For the text-containing cell, return its midpoint in (x, y) coordinate format. 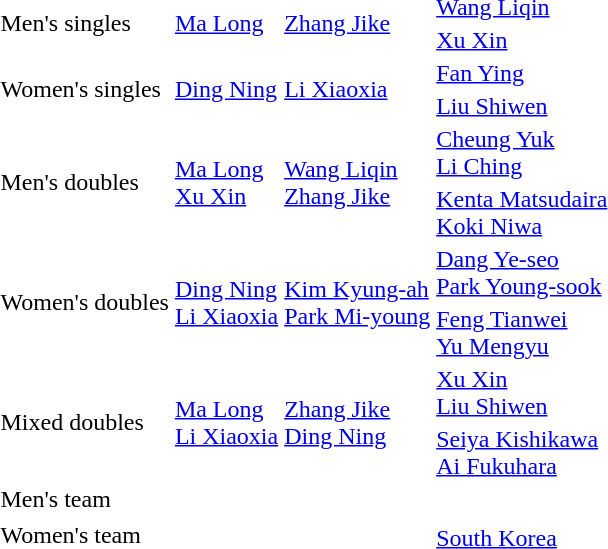
Ding Ning (226, 90)
Ma Long Li Xiaoxia (226, 422)
Zhang Jike Ding Ning (358, 422)
Ding Ning Li Xiaoxia (226, 302)
Kim Kyung-ah Park Mi-young (358, 302)
Ma Long Xu Xin (226, 182)
Li Xiaoxia (358, 90)
Wang Liqin Zhang Jike (358, 182)
